Locate the cell with the specified text and output its (x, y) center coordinate. 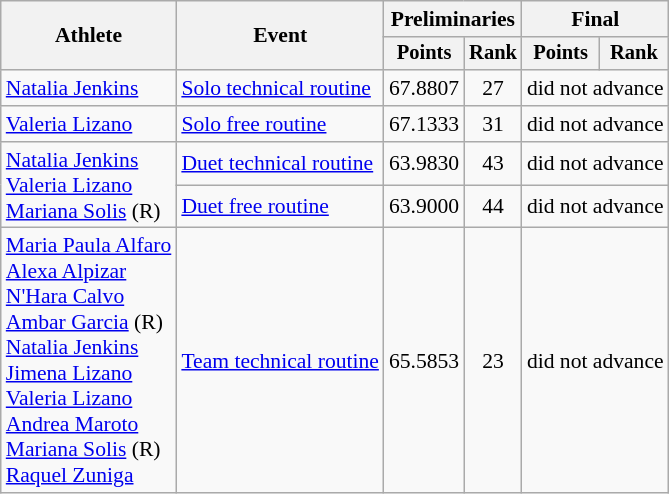
44 (493, 206)
27 (493, 88)
Valeria Lizano (89, 124)
Natalia Jenkins (89, 88)
67.1333 (424, 124)
43 (493, 164)
23 (493, 360)
Solo free routine (280, 124)
Team technical routine (280, 360)
65.5853 (424, 360)
Final (596, 19)
31 (493, 124)
Preliminaries (453, 19)
Event (280, 36)
63.9830 (424, 164)
Maria Paula AlfaroAlexa AlpizarN'Hara CalvoAmbar Garcia (R)Natalia JenkinsJimena LizanoValeria LizanoAndrea MarotoMariana Solis (R)Raquel Zuniga (89, 360)
Natalia JenkinsValeria LizanoMariana Solis (R) (89, 186)
Solo technical routine (280, 88)
Duet free routine (280, 206)
Athlete (89, 36)
Duet technical routine (280, 164)
67.8807 (424, 88)
63.9000 (424, 206)
